Return the [X, Y] coordinate for the center point of the cell that contains the specified text.  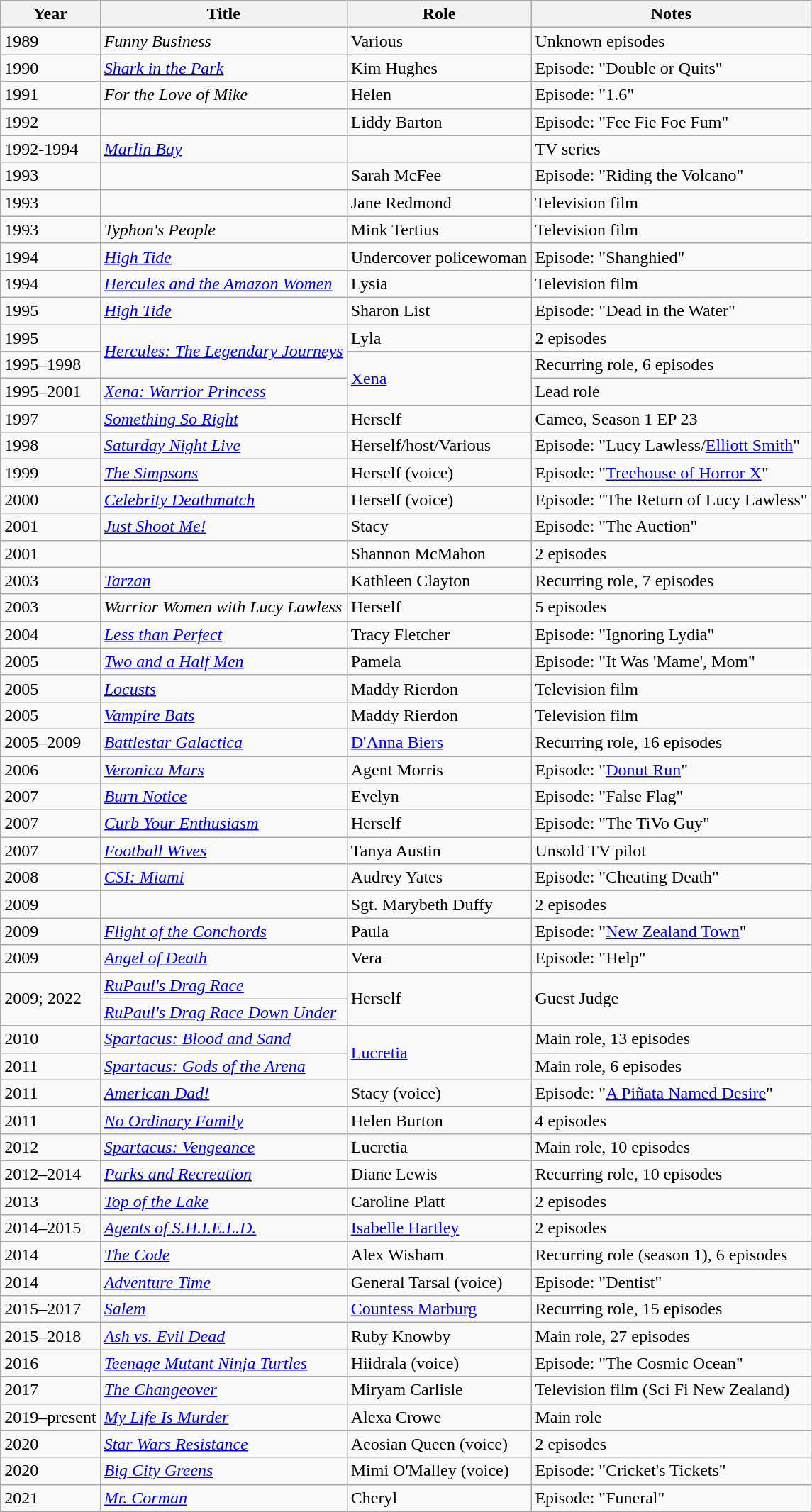
Year [50, 14]
2009; 2022 [50, 999]
Xena [439, 379]
CSI: Miami [223, 878]
Caroline Platt [439, 1202]
1992-1994 [50, 149]
2015–2018 [50, 1336]
1991 [50, 95]
Spartacus: Vengeance [223, 1147]
2000 [50, 500]
Angel of Death [223, 958]
1992 [50, 122]
Episode: "Cricket's Tickets" [671, 1471]
Hercules and the Amazon Women [223, 284]
My Life Is Murder [223, 1417]
Main role, 27 episodes [671, 1336]
Unsold TV pilot [671, 851]
2019–present [50, 1417]
Episode: "False Flag" [671, 797]
Episode: "It Was 'Mame', Mom" [671, 661]
2014–2015 [50, 1228]
Liddy Barton [439, 122]
Episode: "Ignoring Lydia" [671, 634]
Vampire Bats [223, 715]
Stacy [439, 527]
Less than Perfect [223, 634]
Stacy (voice) [439, 1093]
2012–2014 [50, 1174]
General Tarsal (voice) [439, 1282]
Mink Tertius [439, 230]
The Changeover [223, 1390]
Episode: "Double or Quits" [671, 68]
Saturday Night Live [223, 446]
Episode: "Treehouse of Horror X" [671, 473]
Diane Lewis [439, 1174]
Alex Wisham [439, 1255]
2013 [50, 1202]
Paula [439, 931]
Vera [439, 958]
Main role [671, 1417]
Episode: "A Piñata Named Desire" [671, 1093]
Typhon's People [223, 230]
Isabelle Hartley [439, 1228]
2010 [50, 1039]
1990 [50, 68]
2005–2009 [50, 742]
The Code [223, 1255]
5 episodes [671, 607]
Top of the Lake [223, 1202]
Episode: "Riding the Volcano" [671, 176]
Kim Hughes [439, 68]
The Simpsons [223, 473]
Recurring role, 6 episodes [671, 365]
1997 [50, 419]
Big City Greens [223, 1471]
Episode: "The Cosmic Ocean" [671, 1363]
Episode: "New Zealand Town" [671, 931]
Agents of S.H.I.E.L.D. [223, 1228]
1999 [50, 473]
Ash vs. Evil Dead [223, 1336]
Pamela [439, 661]
Episode: "Funeral" [671, 1498]
RuPaul's Drag Race [223, 985]
Episode: "Dead in the Water" [671, 310]
Hercules: The Legendary Journeys [223, 352]
American Dad! [223, 1093]
Shark in the Park [223, 68]
Spartacus: Blood and Sand [223, 1039]
2012 [50, 1147]
Just Shoot Me! [223, 527]
Episode: "Lucy Lawless/Elliott Smith" [671, 446]
Various [439, 41]
Veronica Mars [223, 769]
Mr. Corman [223, 1498]
Notes [671, 14]
Cameo, Season 1 EP 23 [671, 419]
Teenage Mutant Ninja Turtles [223, 1363]
2016 [50, 1363]
Spartacus: Gods of the Arena [223, 1066]
Tracy Fletcher [439, 634]
1995–2001 [50, 392]
1989 [50, 41]
Episode: "Fee Fie Foe Fum" [671, 122]
2008 [50, 878]
Recurring role, 16 episodes [671, 742]
Jane Redmond [439, 203]
Episode: "Help" [671, 958]
TV series [671, 149]
Recurring role (season 1), 6 episodes [671, 1255]
Cheryl [439, 1498]
Something So Right [223, 419]
2021 [50, 1498]
Kathleen Clayton [439, 581]
Title [223, 14]
Mimi O'Malley (voice) [439, 1471]
2017 [50, 1390]
Celebrity Deathmatch [223, 500]
Funny Business [223, 41]
Marlin Bay [223, 149]
Star Wars Resistance [223, 1444]
Helen Burton [439, 1120]
Xena: Warrior Princess [223, 392]
4 episodes [671, 1120]
Tanya Austin [439, 851]
Television film (Sci Fi New Zealand) [671, 1390]
Battlestar Galactica [223, 742]
Ruby Knowby [439, 1336]
D'Anna Biers [439, 742]
Guest Judge [671, 999]
Episode: "The Auction" [671, 527]
Aeosian Queen (voice) [439, 1444]
Recurring role, 15 episodes [671, 1309]
Lyla [439, 338]
Episode: "The Return of Lucy Lawless" [671, 500]
Salem [223, 1309]
Unknown episodes [671, 41]
Curb Your Enthusiasm [223, 824]
Episode: "The TiVo Guy" [671, 824]
Football Wives [223, 851]
2006 [50, 769]
Main role, 6 episodes [671, 1066]
Helen [439, 95]
Episode: "Dentist" [671, 1282]
Sarah McFee [439, 176]
Episode: "Cheating Death" [671, 878]
Lead role [671, 392]
Flight of the Conchords [223, 931]
For the Love of Mike [223, 95]
Evelyn [439, 797]
Main role, 13 episodes [671, 1039]
Adventure Time [223, 1282]
Audrey Yates [439, 878]
Burn Notice [223, 797]
Sgt. Marybeth Duffy [439, 905]
Countess Marburg [439, 1309]
Main role, 10 episodes [671, 1147]
Lysia [439, 284]
Episode: "Donut Run" [671, 769]
No Ordinary Family [223, 1120]
Shannon McMahon [439, 554]
Tarzan [223, 581]
Sharon List [439, 310]
Recurring role, 7 episodes [671, 581]
Undercover policewoman [439, 257]
Herself/host/Various [439, 446]
Role [439, 14]
Two and a Half Men [223, 661]
2004 [50, 634]
1995–1998 [50, 365]
RuPaul's Drag Race Down Under [223, 1012]
2015–2017 [50, 1309]
Warrior Women with Lucy Lawless [223, 607]
Recurring role, 10 episodes [671, 1174]
Episode: "Shanghied" [671, 257]
Hiidrala (voice) [439, 1363]
Agent Morris [439, 769]
Locusts [223, 688]
Alexa Crowe [439, 1417]
Episode: "1.6" [671, 95]
Parks and Recreation [223, 1174]
Miryam Carlisle [439, 1390]
1998 [50, 446]
